Capture the cell that displays the provided text and extract its (X, Y) central coordinate. 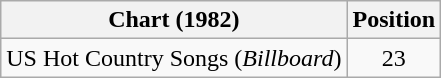
US Hot Country Songs (Billboard) (174, 58)
Position (394, 20)
23 (394, 58)
Chart (1982) (174, 20)
